Locate the cell with the specified text and output its [x, y] center coordinate. 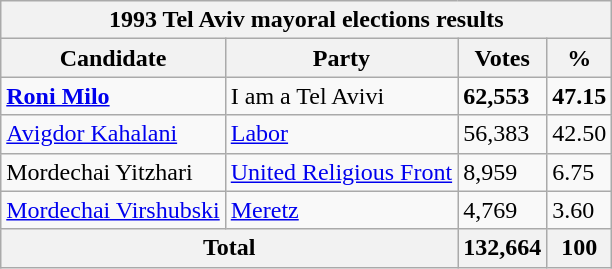
Mordechai Virshubski [113, 210]
100 [580, 248]
47.15 [580, 96]
United Religious Front [341, 172]
I am a Tel Avivi [341, 96]
Roni Milo [113, 96]
62,553 [502, 96]
Meretz [341, 210]
Votes [502, 58]
Candidate [113, 58]
42.50 [580, 134]
% [580, 58]
Party [341, 58]
6.75 [580, 172]
56,383 [502, 134]
Mordechai Yitzhari [113, 172]
Labor [341, 134]
132,664 [502, 248]
4,769 [502, 210]
8,959 [502, 172]
1993 Tel Aviv mayoral elections results [306, 20]
Total [230, 248]
Avigdor Kahalani [113, 134]
3.60 [580, 210]
